Pinpoint the cell where the given text exists, returning its (X, Y) midpoint coordinate. 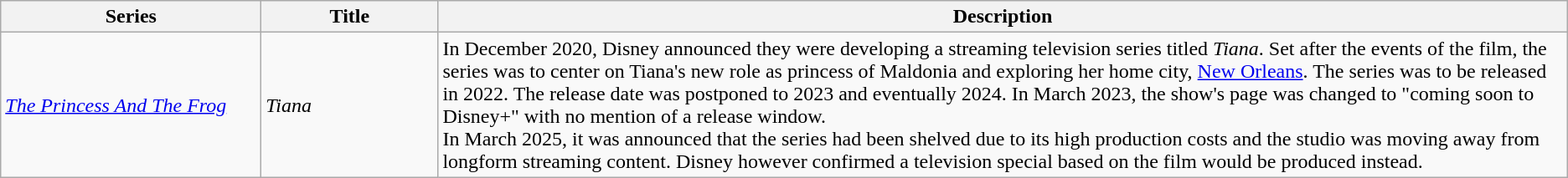
Tiana (350, 105)
Description (1003, 17)
The Princess And The Frog (131, 105)
Title (350, 17)
Series (131, 17)
